Capture the cell that displays the provided text and extract its [X, Y] central coordinate. 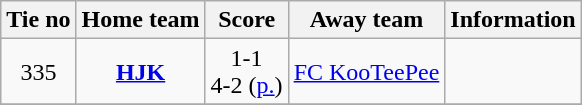
Tie no [38, 20]
Score [246, 20]
Home team [140, 20]
Information [513, 20]
FC KooTeePee [366, 72]
HJK [140, 72]
1-1 4-2 (p.) [246, 72]
335 [38, 72]
Away team [366, 20]
